Detect which cell encompasses the target text, then output its (X, Y) center coordinate. 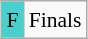
F (12, 20)
Finals (56, 20)
